Return (x, y) of the center of cell containing provided text 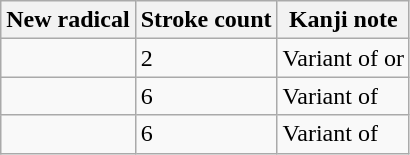
Variant of or (343, 58)
2 (206, 58)
New radical (68, 20)
Kanji note (343, 20)
Stroke count (206, 20)
